Find where the given text appears and provide that cell's center as (X, Y) coordinate. 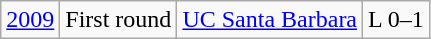
L 0–1 (396, 20)
First round (118, 20)
2009 (30, 20)
UC Santa Barbara (270, 20)
